Output the [x, y] coordinate of the center of the cell containing the given text.  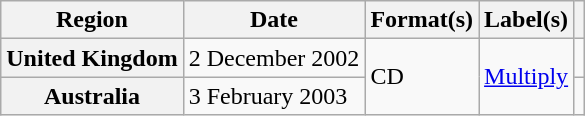
2 December 2002 [274, 58]
Multiply [526, 77]
Region [92, 20]
Australia [92, 96]
United Kingdom [92, 58]
Format(s) [422, 20]
3 February 2003 [274, 96]
Date [274, 20]
CD [422, 77]
Label(s) [526, 20]
